Return the (x, y) coordinate for the center point of the cell that contains the specified text.  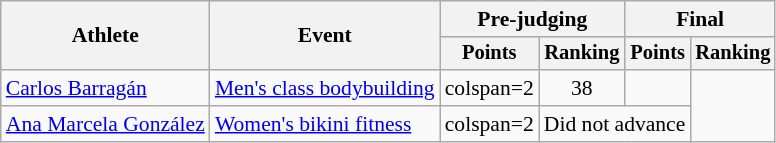
Carlos Barragán (106, 88)
38 (582, 88)
Athlete (106, 36)
Men's class bodybuilding (325, 88)
Pre-judging (532, 19)
Event (325, 36)
Final (700, 19)
Women's bikini fitness (325, 124)
Ana Marcela González (106, 124)
Did not advance (615, 124)
